Locate the cell with the specified text and output its (X, Y) center coordinate. 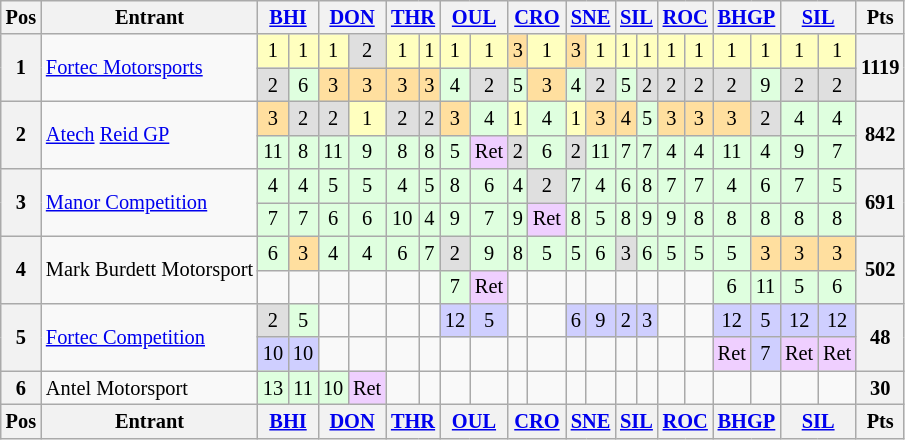
Mark Burdett Motorsport (150, 270)
Manor Competition (150, 202)
1119 (880, 68)
502 (880, 270)
Atech Reid GP (150, 134)
Antel Motorsport (150, 388)
842 (880, 134)
Fortec Motorsports (150, 68)
Fortec Competition (150, 336)
691 (880, 202)
30 (880, 388)
48 (880, 336)
13 (273, 388)
